Provide the [X, Y] coordinate of the cell's center where the given text is located.  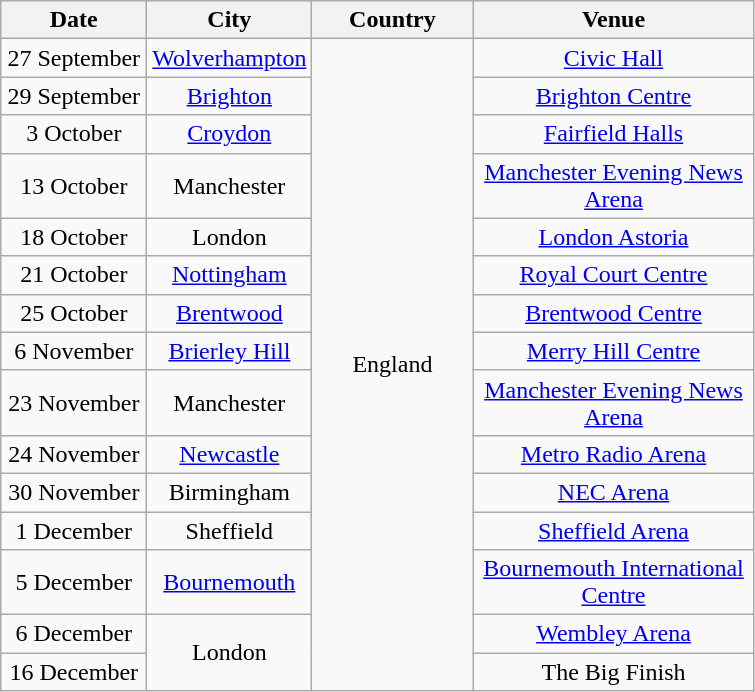
Bournemouth [230, 582]
18 October [74, 237]
27 September [74, 58]
Country [392, 20]
Metro Radio Arena [614, 454]
23 November [74, 402]
13 October [74, 186]
Civic Hall [614, 58]
Sheffield Arena [614, 531]
London Astoria [614, 237]
30 November [74, 492]
16 December [74, 672]
Nottingham [230, 275]
Venue [614, 20]
NEC Arena [614, 492]
Brighton [230, 96]
24 November [74, 454]
1 December [74, 531]
Brentwood Centre [614, 313]
Brighton Centre [614, 96]
Croydon [230, 134]
Brierley Hill [230, 351]
Merry Hill Centre [614, 351]
Sheffield [230, 531]
3 October [74, 134]
5 December [74, 582]
Wembley Arena [614, 634]
Royal Court Centre [614, 275]
Fairfield Halls [614, 134]
Bournemouth International Centre [614, 582]
6 November [74, 351]
6 December [74, 634]
25 October [74, 313]
29 September [74, 96]
England [392, 365]
Wolverhampton [230, 58]
Birmingham [230, 492]
Newcastle [230, 454]
Brentwood [230, 313]
The Big Finish [614, 672]
21 October [74, 275]
Date [74, 20]
City [230, 20]
